Scan for the cell matching the given text and deliver its [X, Y] coordinate at center. 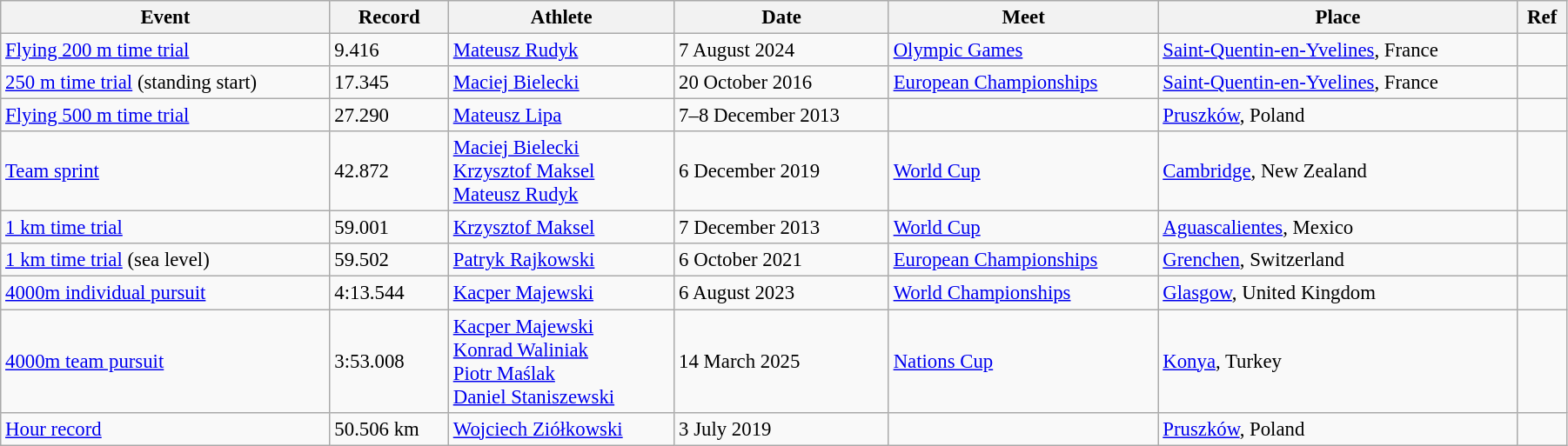
Maciej BieleckiKrzysztof MakselMateusz Rudyk [560, 171]
4000m team pursuit [165, 362]
3 July 2019 [781, 429]
Athlete [560, 17]
1 km time trial [165, 228]
Cambridge, New Zealand [1338, 171]
27.290 [389, 116]
Record [389, 17]
Glasgow, United Kingdom [1338, 293]
59.502 [389, 260]
World Championships [1023, 293]
Hour record [165, 429]
Nations Cup [1023, 362]
3:53.008 [389, 362]
17.345 [389, 83]
20 October 2016 [781, 83]
Kacper MajewskiKonrad WaliniakPiotr MaślakDaniel Staniszewski [560, 362]
Event [165, 17]
Grenchen, Switzerland [1338, 260]
6 August 2023 [781, 293]
6 October 2021 [781, 260]
6 December 2019 [781, 171]
7 August 2024 [781, 50]
Patryk Rajkowski [560, 260]
1 km time trial (sea level) [165, 260]
7–8 December 2013 [781, 116]
Mateusz Lipa [560, 116]
4000m individual pursuit [165, 293]
9.416 [389, 50]
42.872 [389, 171]
Kacper Majewski [560, 293]
Flying 500 m time trial [165, 116]
Mateusz Rudyk [560, 50]
50.506 km [389, 429]
Ref [1542, 17]
Flying 200 m time trial [165, 50]
Team sprint [165, 171]
7 December 2013 [781, 228]
Aguascalientes, Mexico [1338, 228]
Krzysztof Maksel [560, 228]
Konya, Turkey [1338, 362]
Olympic Games [1023, 50]
Place [1338, 17]
59.001 [389, 228]
Meet [1023, 17]
14 March 2025 [781, 362]
Date [781, 17]
Wojciech Ziółkowski [560, 429]
Maciej Bielecki [560, 83]
250 m time trial (standing start) [165, 83]
4:13.544 [389, 293]
